Pinpoint the cell where the given text exists, returning its [x, y] midpoint coordinate. 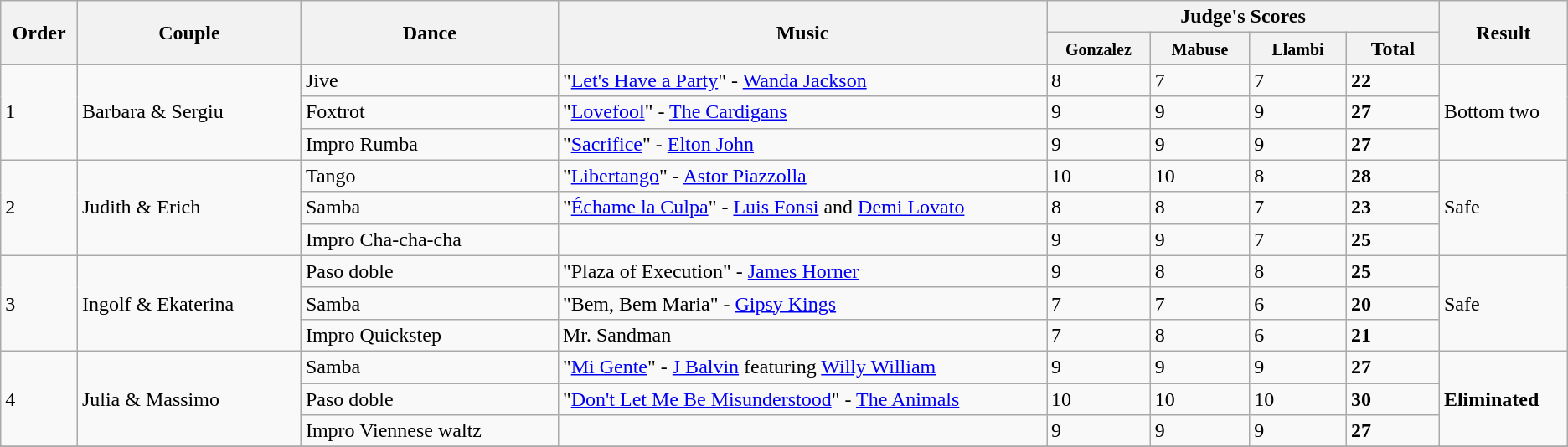
"Libertango" - Astor Piazzolla [802, 176]
"Let's Have a Party" - Wanda Jackson [802, 80]
2 [39, 208]
"Bem, Bem Maria" - Gipsy Kings [802, 303]
Impro Quickstep [429, 335]
Impro Rumba [429, 144]
Bottom two [1503, 112]
"Sacrifice" - Elton John [802, 144]
Total [1392, 49]
Couple [189, 33]
Mabuse [1199, 49]
"Don't Let Me Be Misunderstood" - The Animals [802, 399]
30 [1392, 399]
4 [39, 398]
Judith & Erich [189, 208]
Order [39, 33]
Tango [429, 176]
28 [1392, 176]
Mr. Sandman [802, 335]
21 [1392, 335]
Barbara & Sergiu [189, 112]
Julia & Massimo [189, 398]
1 [39, 112]
Dance [429, 33]
Impro Cha-cha-cha [429, 239]
Jive [429, 80]
"Lovefool" - The Cardigans [802, 112]
Result [1503, 33]
Foxtrot [429, 112]
23 [1392, 208]
20 [1392, 303]
Impro Viennese waltz [429, 431]
Music [802, 33]
Llambi [1298, 49]
22 [1392, 80]
"Mi Gente" - J Balvin featuring Willy William [802, 367]
3 [39, 303]
"Échame la Culpa" - Luis Fonsi and Demi Lovato [802, 208]
Gonzalez [1099, 49]
"Plaza of Execution" - James Horner [802, 271]
Judge's Scores [1243, 17]
Eliminated [1503, 398]
Ingolf & Ekaterina [189, 303]
